Pinpoint the cell where the given text exists, returning its [x, y] midpoint coordinate. 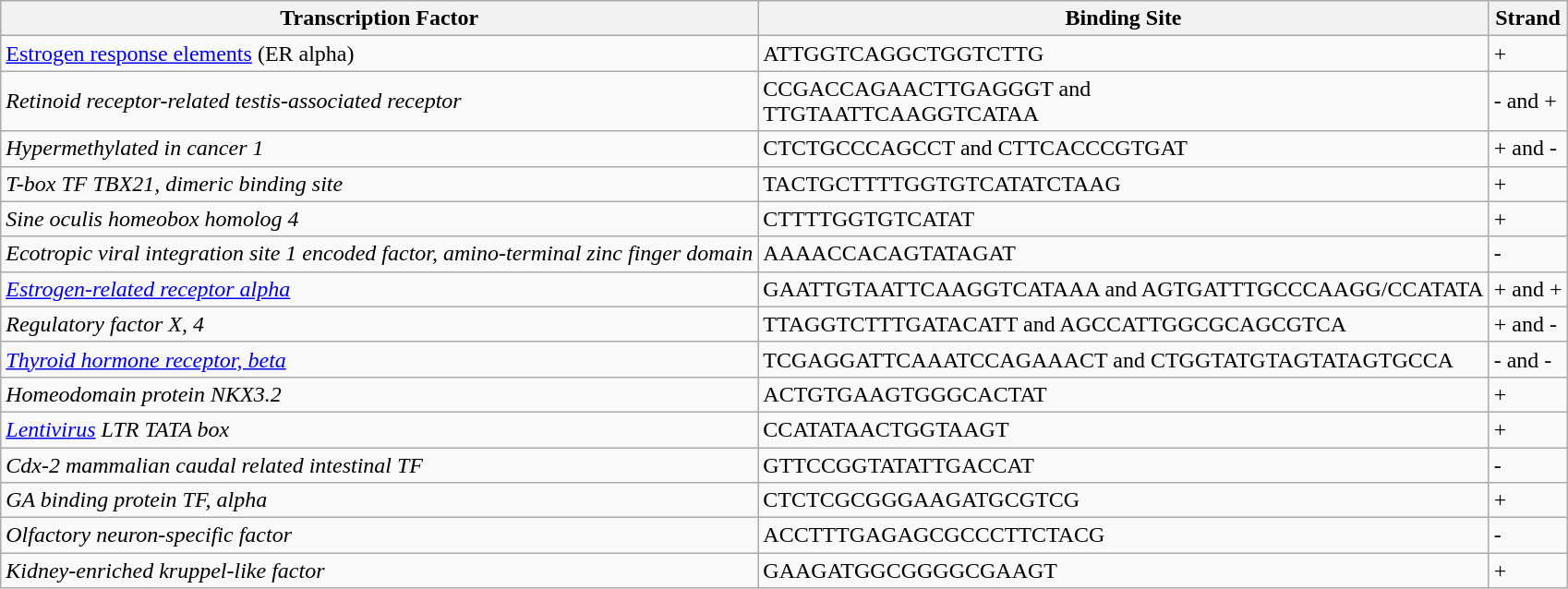
Ecotropic viral integration site 1 encoded factor, amino-terminal zinc finger domain [380, 254]
- and + [1527, 102]
Homeodomain protein NKX3.2 [380, 394]
Hypermethylated in cancer 1 [380, 149]
ACCTTTGAGAGCGCCCTTCTACG [1123, 535]
Thyroid hormone receptor, beta [380, 359]
CTTTTGGTGTCATAT [1123, 219]
GAAGATGGCGGGGCGAAGT [1123, 571]
+ and + [1527, 289]
Lentivirus LTR TATA box [380, 429]
T-box TF TBX21, dimeric binding site [380, 184]
ACTGTGAAGTGGGCACTAT [1123, 394]
Transcription Factor [380, 18]
TACTGCTTTTGGTGTCATATCTAAG [1123, 184]
Sine oculis homeobox homolog 4 [380, 219]
TCGAGGATTCAAATCCAGAAACT and CTGGTATGTAGTATAGTGCCA [1123, 359]
- and - [1527, 359]
AAAACCACAGTATAGAT [1123, 254]
Estrogen response elements (ER alpha) [380, 54]
GTTCCGGTATATTGACCAT [1123, 464]
Binding Site [1123, 18]
Kidney-enriched kruppel-like factor [380, 571]
Estrogen-related receptor alpha [380, 289]
CTCTGCCCAGCCT and CTTCACCCGTGAT [1123, 149]
GAATTGTAATTCAAGGTCATAAA and AGTGATTTGCCCAAGG/CCATATA [1123, 289]
GA binding protein TF, alpha [380, 500]
Regulatory factor X, 4 [380, 324]
CTCTCGCGGGAAGATGCGTCG [1123, 500]
CCATATAACTGGTAAGT [1123, 429]
TTAGGTCTTTGATACATT and AGCCATTGGCGCAGCGTCA [1123, 324]
Cdx-2 mammalian caudal related intestinal TF [380, 464]
Strand [1527, 18]
Retinoid receptor-related testis-associated receptor [380, 102]
CCGACCAGAACTTGAGGGT andTTGTAATTCAAGGTCATAA [1123, 102]
Olfactory neuron-specific factor [380, 535]
ATTGGTCAGGCTGGTCTTG [1123, 54]
